Provide the [X, Y] coordinate of the cell's center where the given text is located.  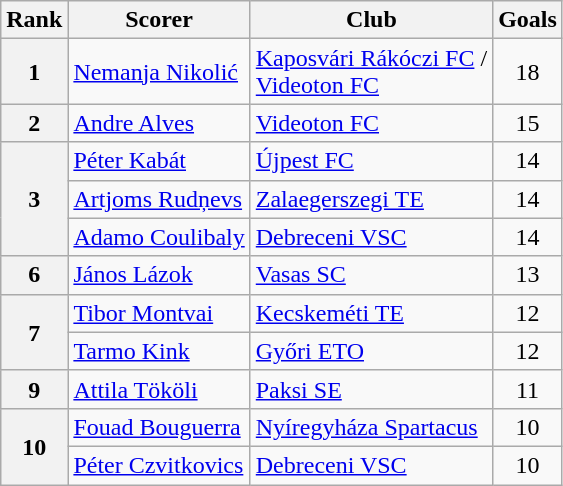
Újpest FC [371, 161]
Fouad Bouguerra [159, 427]
Club [371, 20]
9 [34, 389]
Vasas SC [371, 275]
11 [528, 389]
3 [34, 199]
Rank [34, 20]
2 [34, 123]
Adamo Coulibaly [159, 237]
Andre Alves [159, 123]
15 [528, 123]
Videoton FC [371, 123]
Tarmo Kink [159, 351]
Győri ETO [371, 351]
Goals [528, 20]
Péter Czvitkovics [159, 465]
Attila Tököli [159, 389]
7 [34, 332]
13 [528, 275]
Nyíregyháza Spartacus [371, 427]
Zalaegerszegi TE [371, 199]
Scorer [159, 20]
6 [34, 275]
Péter Kabát [159, 161]
18 [528, 72]
Kaposvári Rákóczi FC /Videoton FC [371, 72]
Tibor Montvai [159, 313]
Kecskeméti TE [371, 313]
János Lázok [159, 275]
Nemanja Nikolić [159, 72]
Paksi SE [371, 389]
1 [34, 72]
Artjoms Rudņevs [159, 199]
